Output the [X, Y] coordinate of the center of the cell containing the given text.  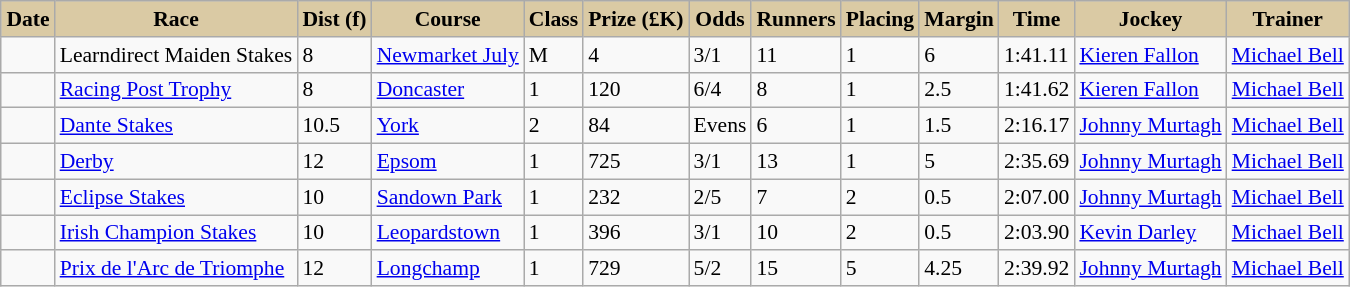
120 [636, 90]
Derby [176, 162]
Longchamp [448, 269]
Dante Stakes [176, 126]
2.5 [959, 90]
Margin [959, 19]
725 [636, 162]
Evens [720, 126]
Sandown Park [448, 197]
Placing [880, 19]
Irish Champion Stakes [176, 233]
Odds [720, 19]
4.25 [959, 269]
4 [636, 55]
Prix de l'Arc de Triomphe [176, 269]
Date [28, 19]
6/4 [720, 90]
1:41.11 [1036, 55]
Leopardstown [448, 233]
5/2 [720, 269]
2:39.92 [1036, 269]
Trainer [1288, 19]
729 [636, 269]
13 [796, 162]
2/5 [720, 197]
M [554, 55]
84 [636, 126]
Doncaster [448, 90]
Prize (£K) [636, 19]
1:41.62 [1036, 90]
232 [636, 197]
10.5 [334, 126]
11 [796, 55]
Runners [796, 19]
396 [636, 233]
Class [554, 19]
Course [448, 19]
Epsom [448, 162]
2:35.69 [1036, 162]
7 [796, 197]
Learndirect Maiden Stakes [176, 55]
2:03.90 [1036, 233]
Eclipse Stakes [176, 197]
Dist (f) [334, 19]
1.5 [959, 126]
Kevin Darley [1150, 233]
Newmarket July [448, 55]
15 [796, 269]
2:16.17 [1036, 126]
Racing Post Trophy [176, 90]
Time [1036, 19]
2:07.00 [1036, 197]
Race [176, 19]
Jockey [1150, 19]
York [448, 126]
